Find where the given text appears and provide that cell's center as (X, Y) coordinate. 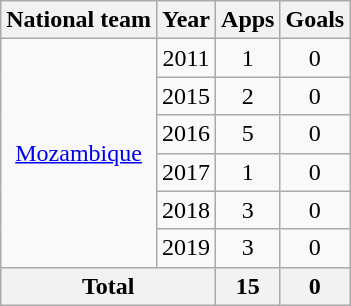
2018 (186, 210)
Apps (248, 20)
National team (79, 20)
Total (108, 286)
2017 (186, 172)
2015 (186, 96)
2011 (186, 58)
2 (248, 96)
15 (248, 286)
5 (248, 134)
Year (186, 20)
Goals (315, 20)
2016 (186, 134)
Mozambique (79, 153)
2019 (186, 248)
